From the cell containing the given text, extract its center point as (X, Y) coordinate. 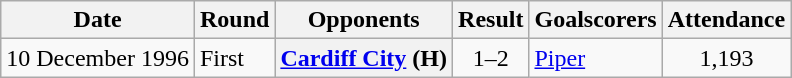
10 December 1996 (98, 58)
Cardiff City (H) (364, 58)
Goalscorers (596, 20)
Result (491, 20)
First (234, 58)
Date (98, 20)
1,193 (726, 58)
Round (234, 20)
1–2 (491, 58)
Attendance (726, 20)
Piper (596, 58)
Opponents (364, 20)
